Extract the (x, y) coordinate from the center of the cell holding the provided text.  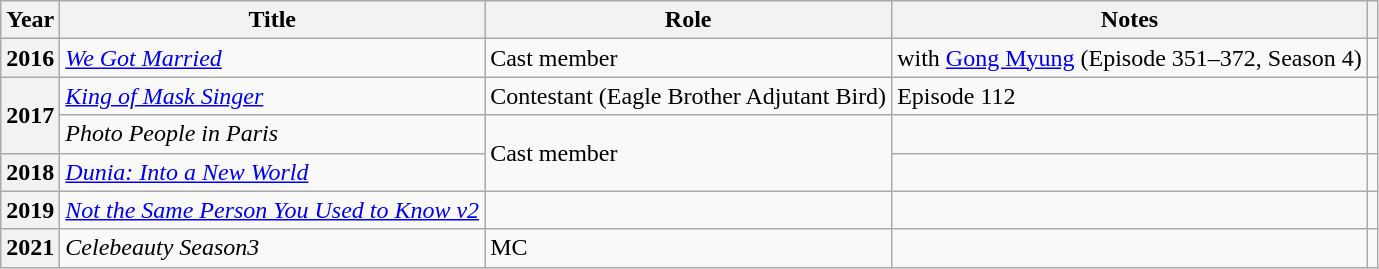
Photo People in Paris (272, 134)
King of Mask Singer (272, 96)
2017 (30, 115)
2018 (30, 172)
2016 (30, 58)
Notes (1130, 20)
Episode 112 (1130, 96)
Celebeauty Season3 (272, 248)
Contestant (Eagle Brother Adjutant Bird) (688, 96)
Dunia: Into a New World (272, 172)
2019 (30, 210)
We Got Married (272, 58)
with Gong Myung (Episode 351–372, Season 4) (1130, 58)
Role (688, 20)
Year (30, 20)
2021 (30, 248)
MC (688, 248)
Title (272, 20)
Not the Same Person You Used to Know v2 (272, 210)
